Locate the cell with the specified text and output its (x, y) center coordinate. 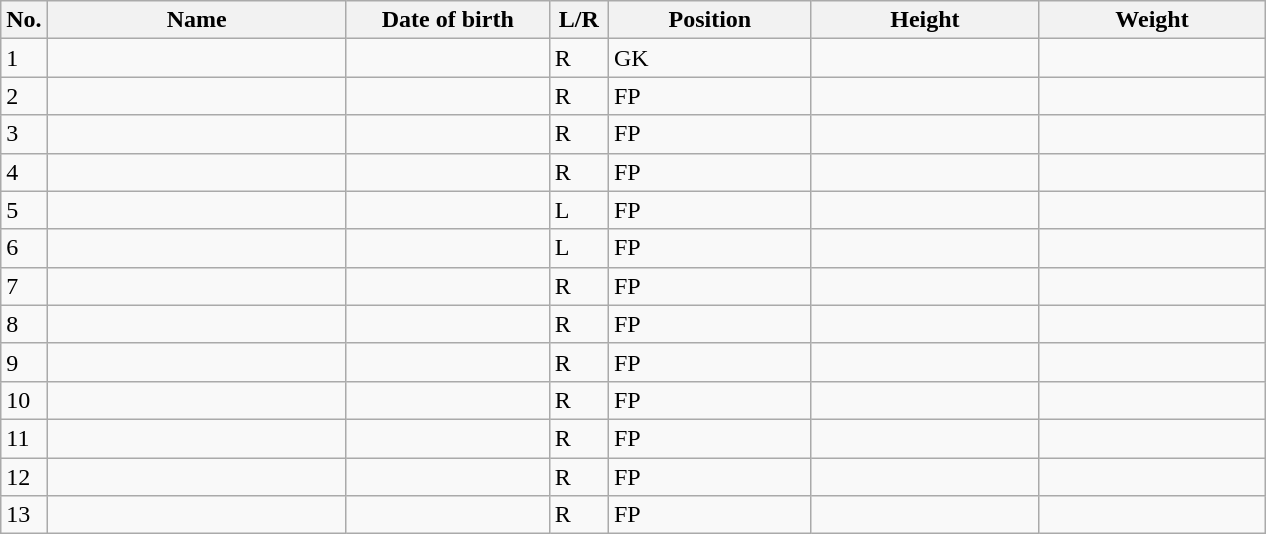
12 (24, 477)
5 (24, 210)
11 (24, 438)
Position (710, 20)
No. (24, 20)
8 (24, 324)
Weight (1152, 20)
6 (24, 248)
1 (24, 58)
L/R (578, 20)
3 (24, 134)
Name (196, 20)
9 (24, 362)
2 (24, 96)
GK (710, 58)
Height (924, 20)
7 (24, 286)
Date of birth (448, 20)
10 (24, 400)
4 (24, 172)
13 (24, 515)
